Return (X, Y) of the center of cell containing provided text 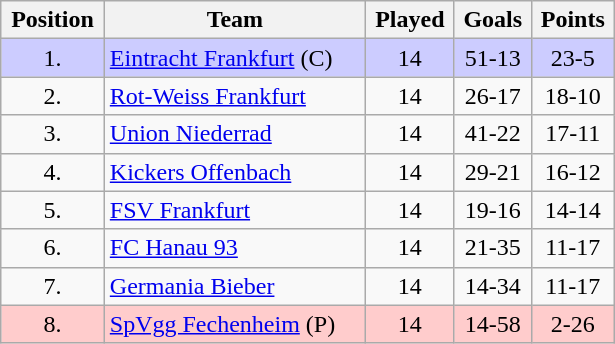
17-11 (572, 134)
FC Hanau 93 (234, 248)
6. (53, 248)
1. (53, 58)
8. (53, 324)
14-58 (492, 324)
23-5 (572, 58)
SpVgg Fechenheim (P) (234, 324)
Position (53, 20)
Goals (492, 20)
3. (53, 134)
Rot-Weiss Frankfurt (234, 96)
18-10 (572, 96)
16-12 (572, 172)
21-35 (492, 248)
Points (572, 20)
14-14 (572, 210)
2-26 (572, 324)
Germania Bieber (234, 286)
Kickers Offenbach (234, 172)
51-13 (492, 58)
19-16 (492, 210)
5. (53, 210)
29-21 (492, 172)
Played (410, 20)
4. (53, 172)
Eintracht Frankfurt (C) (234, 58)
Union Niederrad (234, 134)
41-22 (492, 134)
2. (53, 96)
26-17 (492, 96)
7. (53, 286)
FSV Frankfurt (234, 210)
Team (234, 20)
14-34 (492, 286)
